Determine the (X, Y) coordinate at the center of the cell enclosing the given text.  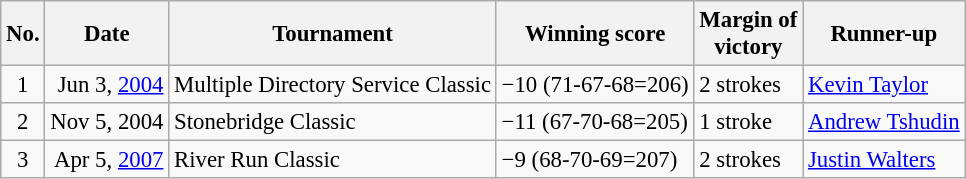
Winning score (595, 34)
Nov 5, 2004 (107, 122)
−10 (71-67-68=206) (595, 85)
1 stroke (748, 122)
Stonebridge Classic (333, 122)
Runner-up (884, 34)
2 (23, 122)
Margin ofvictory (748, 34)
Jun 3, 2004 (107, 85)
3 (23, 160)
1 (23, 85)
Justin Walters (884, 160)
Multiple Directory Service Classic (333, 85)
−9 (68-70-69=207) (595, 160)
No. (23, 34)
Kevin Taylor (884, 85)
Apr 5, 2007 (107, 160)
Andrew Tshudin (884, 122)
River Run Classic (333, 160)
−11 (67-70-68=205) (595, 122)
Tournament (333, 34)
Date (107, 34)
